Output the [X, Y] coordinate of the center of the cell containing the given text.  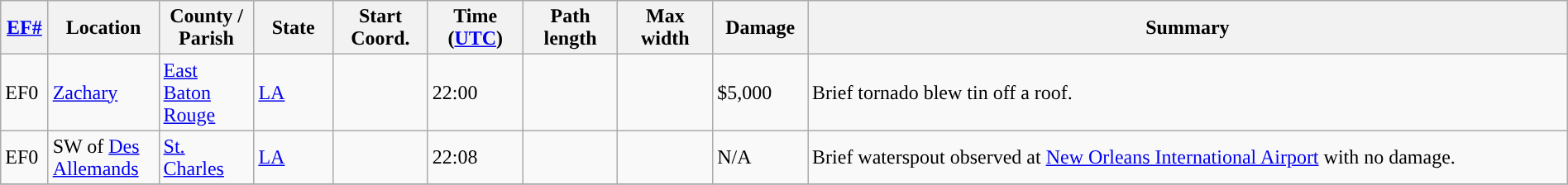
St. Charles [207, 157]
Max width [665, 28]
Brief tornado blew tin off a roof. [1188, 92]
Zachary [103, 92]
N/A [761, 157]
Summary [1188, 28]
Time (UTC) [475, 28]
EF# [25, 28]
Damage [761, 28]
County / Parish [207, 28]
Start Coord. [380, 28]
Path length [571, 28]
Location [103, 28]
SW of Des Allemands [103, 157]
East Baton Rouge [207, 92]
$5,000 [761, 92]
State [294, 28]
22:08 [475, 157]
Brief waterspout observed at New Orleans International Airport with no damage. [1188, 157]
22:00 [475, 92]
